Determine the (X, Y) coordinate at the center of the cell enclosing the given text.  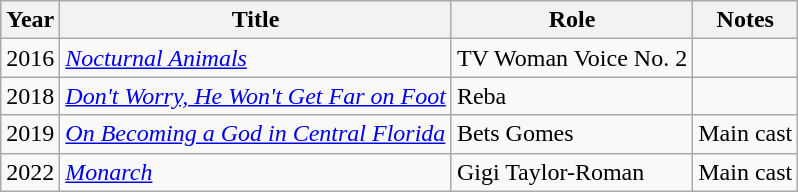
On Becoming a God in Central Florida (256, 134)
Nocturnal Animals (256, 58)
Title (256, 20)
Monarch (256, 172)
2019 (30, 134)
Role (572, 20)
Bets Gomes (572, 134)
Notes (746, 20)
Don't Worry, He Won't Get Far on Foot (256, 96)
Reba (572, 96)
Year (30, 20)
2018 (30, 96)
2016 (30, 58)
Gigi Taylor-Roman (572, 172)
2022 (30, 172)
TV Woman Voice No. 2 (572, 58)
